Return the (X, Y) coordinate for the center point of the cell that contains the specified text.  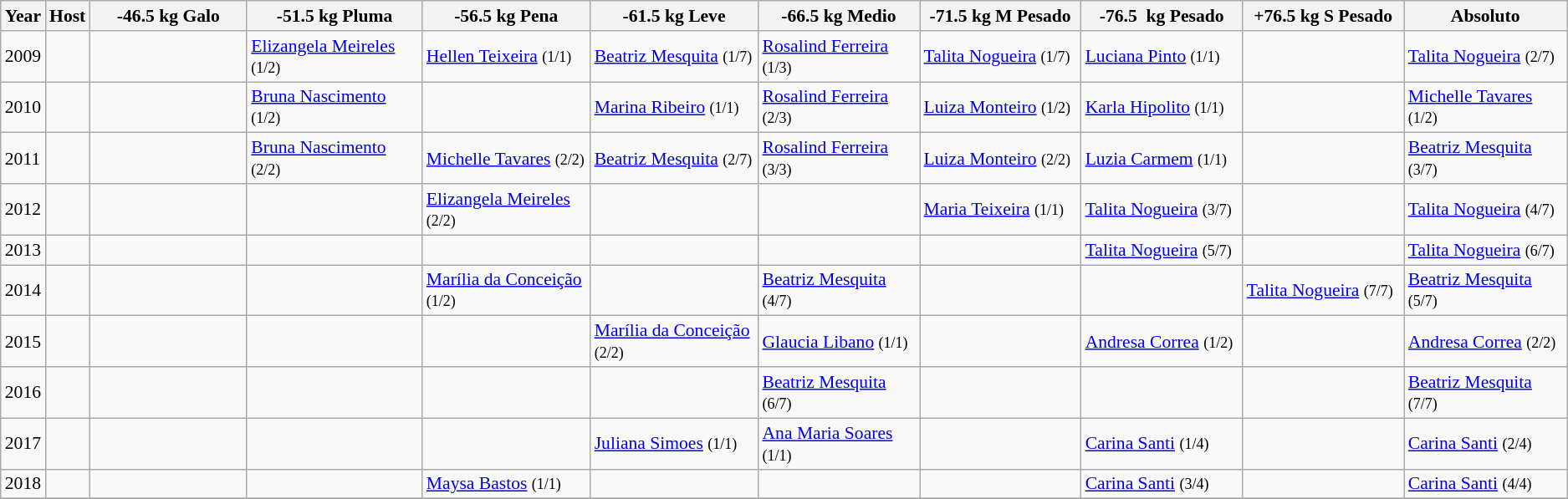
2014 (23, 291)
Bruna Nascimento (2/2) (335, 159)
Rosalind Ferreira (2/3) (838, 107)
Talita Nogueira (3/7) (1162, 209)
-61.5 kg Leve (674, 16)
Marina Ribeiro (1/1) (674, 107)
-46.5 kg Galo (168, 16)
2016 (23, 393)
Talita Nogueira (7/7) (1323, 291)
-71.5 kg M Pesado (1000, 16)
Talita Nogueira (1/7) (1000, 57)
-56.5 kg Pena (507, 16)
Beatriz Mesquita (5/7) (1485, 291)
Host (67, 16)
Luiza Monteiro (1/2) (1000, 107)
-76.5 kg Pesado (1162, 16)
Hellen Teixeira (1/1) (507, 57)
Luiza Monteiro (2/2) (1000, 159)
Rosalind Ferreira (3/3) (838, 159)
Talita Nogueira (6/7) (1485, 250)
Ana Maria Soares (1/1) (838, 443)
Bruna Nascimento (1/2) (335, 107)
Maysa Bastos (1/1) (507, 484)
Carina Santi (3/4) (1162, 484)
Elizangela Meireles (1/2) (335, 57)
2012 (23, 209)
Marília da Conceição (1/2) (507, 291)
2011 (23, 159)
Andresa Correa (1/2) (1162, 341)
+76.5 kg S Pesado (1323, 16)
Beatriz Mesquita (2/7) (674, 159)
Year (23, 16)
Beatriz Mesquita (7/7) (1485, 393)
2017 (23, 443)
Luciana Pinto (1/1) (1162, 57)
Rosalind Ferreira (1/3) (838, 57)
Michelle Tavares (2/2) (507, 159)
-51.5 kg Pluma (335, 16)
Luzia Carmem (1/1) (1162, 159)
Andresa Correa (2/2) (1485, 341)
Karla Hipolito (1/1) (1162, 107)
Talita Nogueira (5/7) (1162, 250)
2013 (23, 250)
Talita Nogueira (2/7) (1485, 57)
Beatriz Mesquita (1/7) (674, 57)
Marília da Conceição (2/2) (674, 341)
Maria Teixeira (1/1) (1000, 209)
Talita Nogueira (4/7) (1485, 209)
Carina Santi (4/4) (1485, 484)
2010 (23, 107)
2015 (23, 341)
Carina Santi (2/4) (1485, 443)
Carina Santi (1/4) (1162, 443)
Absoluto (1485, 16)
Elizangela Meireles (2/2) (507, 209)
Michelle Tavares (1/2) (1485, 107)
Beatriz Mesquita (6/7) (838, 393)
-66.5 kg Medio (838, 16)
Beatriz Mesquita (3/7) (1485, 159)
Glaucia Libano (1/1) (838, 341)
2009 (23, 57)
2018 (23, 484)
Juliana Simoes (1/1) (674, 443)
Beatriz Mesquita (4/7) (838, 291)
